Return [X, Y] of the center of cell containing provided text 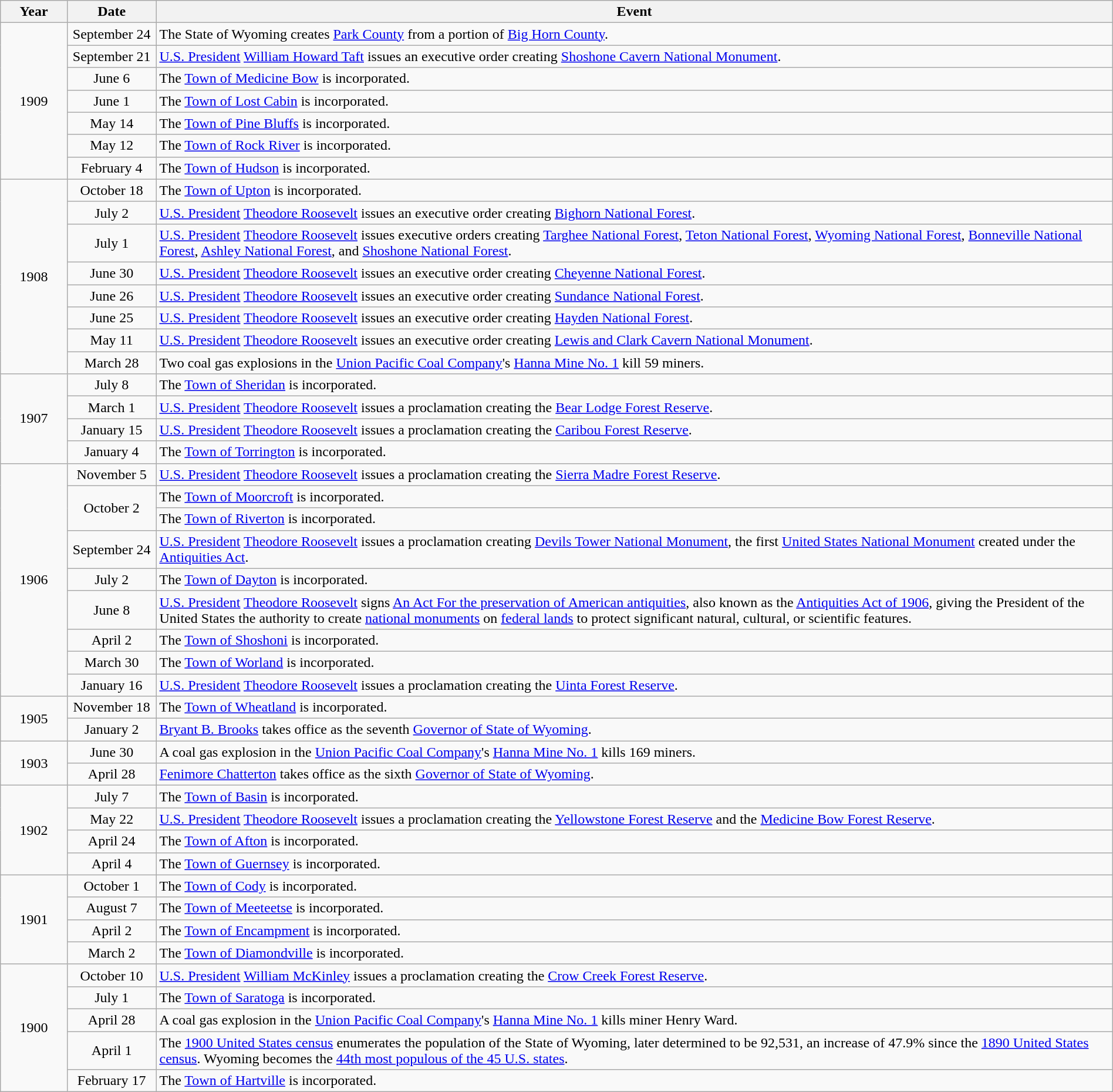
May 11 [112, 341]
The Town of Riverton is incorporated. [634, 519]
May 22 [112, 819]
The Town of Shoshoni is incorporated. [634, 640]
May 12 [112, 146]
U.S. President Theodore Roosevelt issues an executive order creating Hayden National Forest. [634, 318]
October 10 [112, 975]
Event [634, 12]
The Town of Upton is incorporated. [634, 190]
June 6 [112, 79]
1903 [34, 763]
June 26 [112, 295]
The State of Wyoming creates Park County from a portion of Big Horn County. [634, 34]
Two coal gas explosions in the Union Pacific Coal Company's Hanna Mine No. 1 kill 59 miners. [634, 363]
The Town of Torrington is incorporated. [634, 452]
U.S. President William Howard Taft issues an executive order creating Shoshone Cavern National Monument. [634, 56]
The Town of Diamondville is incorporated. [634, 953]
The Town of Dayton is incorporated. [634, 579]
U.S. President Theodore Roosevelt issues a proclamation creating the Yellowstone Forest Reserve and the Medicine Bow Forest Reserve. [634, 819]
November 5 [112, 474]
October 18 [112, 190]
April 1 [112, 1050]
June 1 [112, 101]
Fenimore Chatterton takes office as the sixth Governor of State of Wyoming. [634, 774]
The Town of Basin is incorporated. [634, 797]
February 4 [112, 168]
U.S. President Theodore Roosevelt issues an executive order creating Lewis and Clark Cavern National Monument. [634, 341]
A coal gas explosion in the Union Pacific Coal Company's Hanna Mine No. 1 kills 169 miners. [634, 752]
The Town of Guernsey is incorporated. [634, 864]
October 2 [112, 508]
March 30 [112, 662]
The Town of Afton is incorporated. [634, 841]
August 7 [112, 908]
U.S. President Theodore Roosevelt issues a proclamation creating the Caribou Forest Reserve. [634, 430]
The Town of Medicine Bow is incorporated. [634, 79]
July 8 [112, 385]
1909 [34, 101]
The Town of Saratoga is incorporated. [634, 997]
A coal gas explosion in the Union Pacific Coal Company's Hanna Mine No. 1 kills miner Henry Ward. [634, 1020]
March 1 [112, 407]
April 4 [112, 864]
June 8 [112, 609]
U.S. President Theodore Roosevelt issues an executive order creating Sundance National Forest. [634, 295]
1905 [34, 719]
U.S. President Theodore Roosevelt issues a proclamation creating the Uinta Forest Reserve. [634, 685]
The Town of Moorcroft is incorporated. [634, 497]
The Town of Hartville is incorporated. [634, 1081]
U.S. President Theodore Roosevelt issues a proclamation creating the Bear Lodge Forest Reserve. [634, 407]
U.S. President Theodore Roosevelt issues a proclamation creating the Sierra Madre Forest Reserve. [634, 474]
July 7 [112, 797]
January 15 [112, 430]
March 28 [112, 363]
The Town of Cody is incorporated. [634, 886]
June 25 [112, 318]
October 1 [112, 886]
Year [34, 12]
March 2 [112, 953]
The Town of Encampment is incorporated. [634, 931]
The Town of Lost Cabin is incorporated. [634, 101]
January 2 [112, 730]
1902 [34, 830]
1901 [34, 919]
Bryant B. Brooks takes office as the seventh Governor of State of Wyoming. [634, 730]
1908 [34, 277]
U.S. President Theodore Roosevelt issues an executive order creating Bighorn National Forest. [634, 213]
November 18 [112, 707]
The Town of Hudson is incorporated. [634, 168]
The Town of Worland is incorporated. [634, 662]
The Town of Rock River is incorporated. [634, 146]
April 24 [112, 841]
1900 [34, 1027]
January 4 [112, 452]
September 21 [112, 56]
January 16 [112, 685]
May 14 [112, 123]
February 17 [112, 1081]
The Town of Wheatland is incorporated. [634, 707]
U.S. President William McKinley issues a proclamation creating the Crow Creek Forest Reserve. [634, 975]
U.S. President Theodore Roosevelt issues an executive order creating Cheyenne National Forest. [634, 273]
The Town of Pine Bluffs is incorporated. [634, 123]
The Town of Meeteetse is incorporated. [634, 908]
1907 [34, 419]
1906 [34, 580]
Date [112, 12]
The Town of Sheridan is incorporated. [634, 385]
